Provide the [X, Y] coordinate of the cell's center where the given text is located.  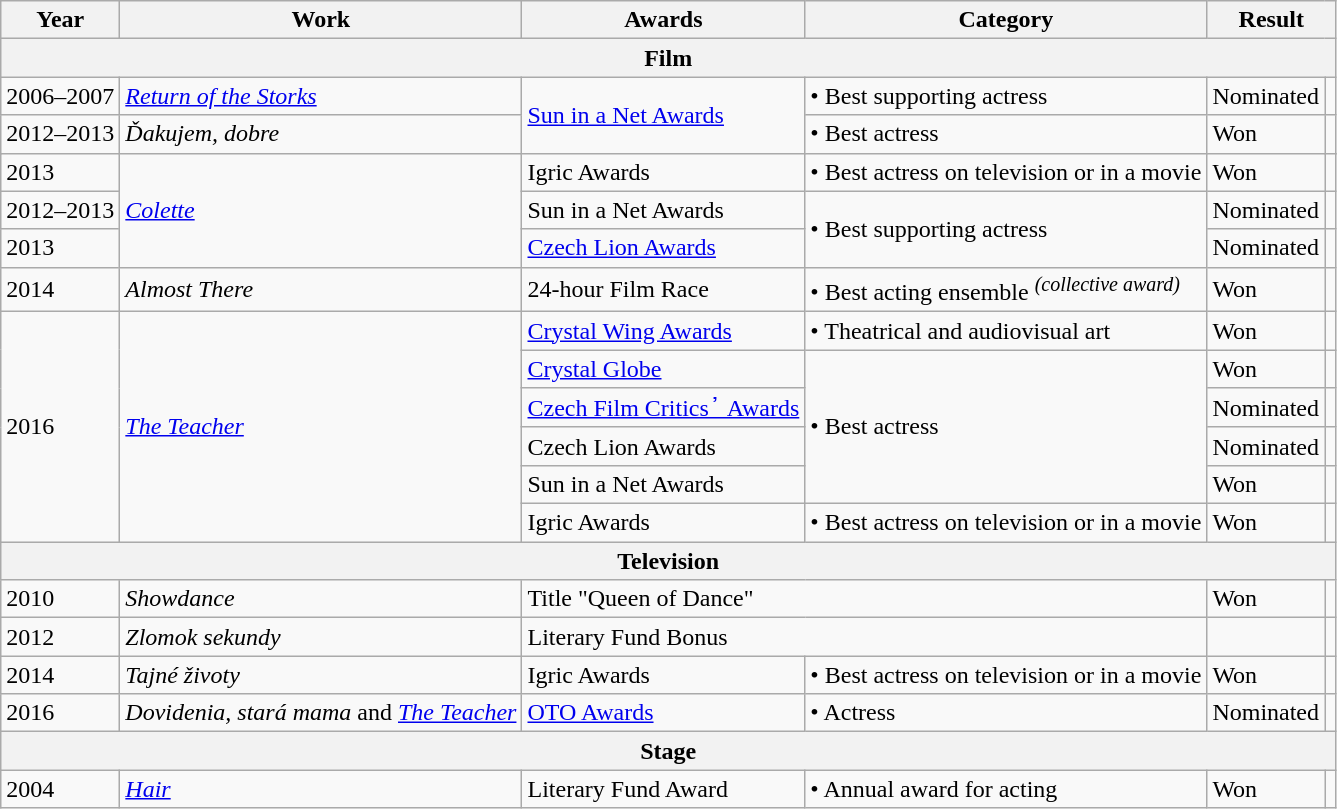
Result [1272, 20]
Literary Fund Bonus [864, 637]
Literary Fund Award [664, 789]
Crystal Globe [664, 369]
2012 [60, 637]
Title "Queen of Dance" [864, 599]
Dovidenia, stará mama and The Teacher [321, 713]
Work [321, 20]
The Teacher [321, 427]
Almost There [321, 290]
Category [1006, 20]
Czech Film Critics᾽ Awards [664, 408]
OTO Awards [664, 713]
Zlomok sekundy [321, 637]
Stage [668, 751]
Year [60, 20]
Hair [321, 789]
Film [668, 58]
Tajné životy [321, 675]
Colette [321, 210]
• Best acting ensemble (collective award) [1006, 290]
Ďakujem, dobre [321, 134]
2010 [60, 599]
Crystal Wing Awards [664, 331]
Return of the Storks [321, 96]
Showdance [321, 599]
2006–2007 [60, 96]
• Theatrical and audiovisual art [1006, 331]
2004 [60, 789]
• Actress [1006, 713]
Awards [664, 20]
24-hour Film Race [664, 290]
• Annual award for acting [1006, 789]
Television [668, 561]
